Find where the given text appears and provide that cell's center as [x, y] coordinate. 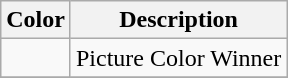
Picture Color Winner [178, 58]
Description [178, 20]
Color [36, 20]
